Scan for the cell matching the given text and deliver its [X, Y] coordinate at center. 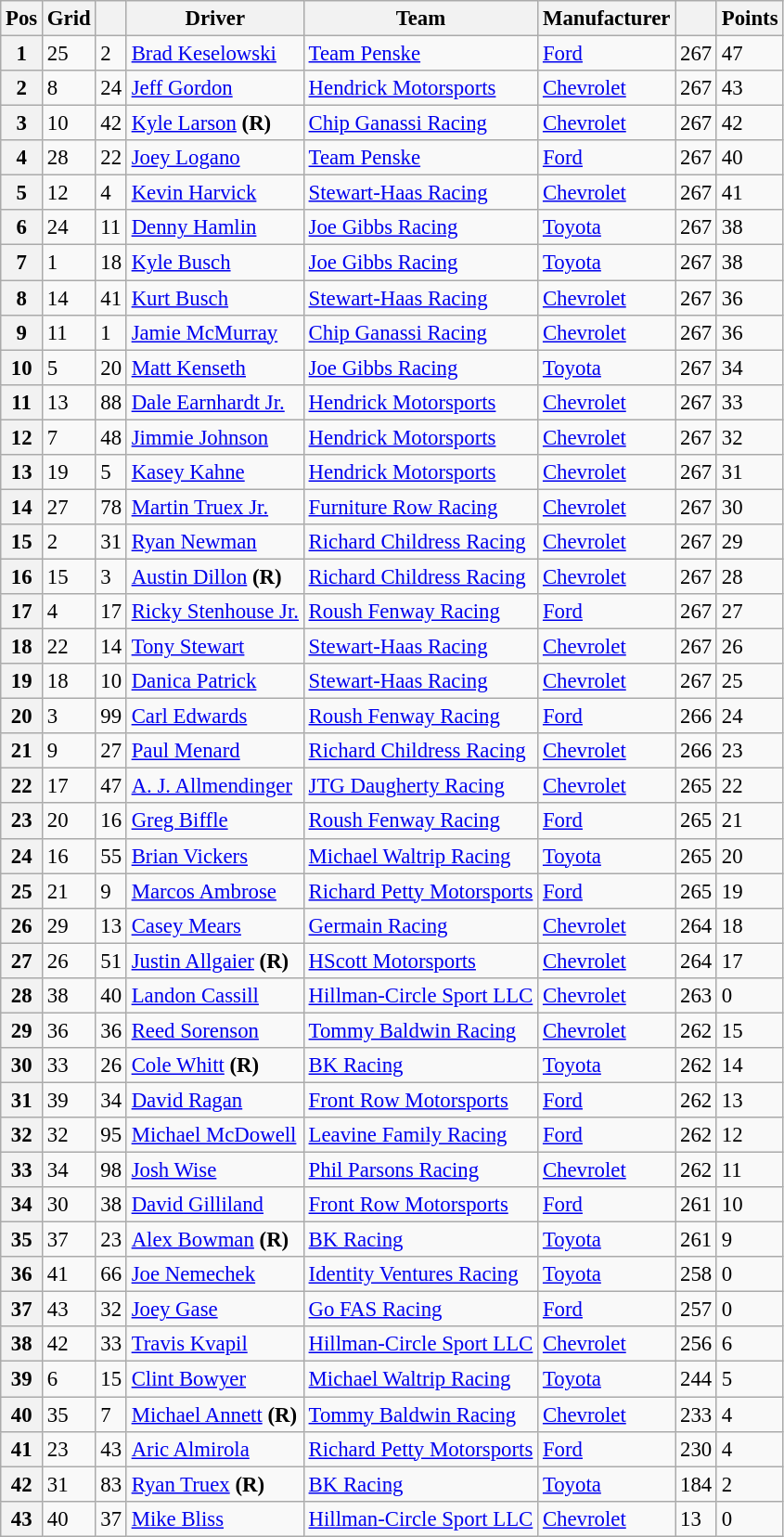
258 [696, 1274]
JTG Daugherty Racing [420, 786]
Carl Edwards [215, 717]
233 [696, 1414]
Cole Whitt (R) [215, 1066]
Leavine Family Racing [420, 1135]
Kevin Harvick [215, 193]
Joey Logano [215, 158]
Kasey Kahne [215, 472]
Ryan Newman [215, 542]
Greg Biffle [215, 821]
Michael Annett (R) [215, 1414]
Jeff Gordon [215, 88]
Ricky Stenhouse Jr. [215, 612]
Joe Nemechek [215, 1274]
Landon Cassill [215, 996]
Jimmie Johnson [215, 437]
Clint Bowyer [215, 1379]
Martin Truex Jr. [215, 507]
Denny Hamlin [215, 227]
Travis Kvapil [215, 1345]
Brad Keselowski [215, 54]
Pos [22, 19]
Reed Sorenson [215, 1030]
Tony Stewart [215, 647]
Paul Menard [215, 751]
Manufacturer [607, 19]
83 [111, 1484]
Identity Ventures Racing [420, 1274]
Brian Vickers [215, 856]
48 [111, 437]
Points [750, 19]
Austin Dillon (R) [215, 576]
98 [111, 1170]
256 [696, 1345]
Team [420, 19]
99 [111, 717]
Furniture Row Racing [420, 507]
230 [696, 1449]
Casey Mears [215, 925]
55 [111, 856]
66 [111, 1274]
88 [111, 402]
Mike Bliss [215, 1518]
Kyle Larson (R) [215, 123]
Driver [215, 19]
Matt Kenseth [215, 368]
A. J. Allmendinger [215, 786]
Jamie McMurray [215, 332]
HScott Motorsports [420, 961]
Aric Almirola [215, 1449]
Ryan Truex (R) [215, 1484]
257 [696, 1310]
Kurt Busch [215, 298]
Marcos Ambrose [215, 891]
184 [696, 1484]
Justin Allgaier (R) [215, 961]
244 [696, 1379]
Joey Gase [215, 1310]
Danica Patrick [215, 681]
263 [696, 996]
Grid [69, 19]
David Gilliland [215, 1205]
Go FAS Racing [420, 1310]
Phil Parsons Racing [420, 1170]
51 [111, 961]
Alex Bowman (R) [215, 1240]
78 [111, 507]
Germain Racing [420, 925]
Dale Earnhardt Jr. [215, 402]
95 [111, 1135]
David Ragan [215, 1100]
Michael McDowell [215, 1135]
Kyle Busch [215, 263]
Josh Wise [215, 1170]
